Extract the (X, Y) coordinate from the center of the cell holding the provided text.  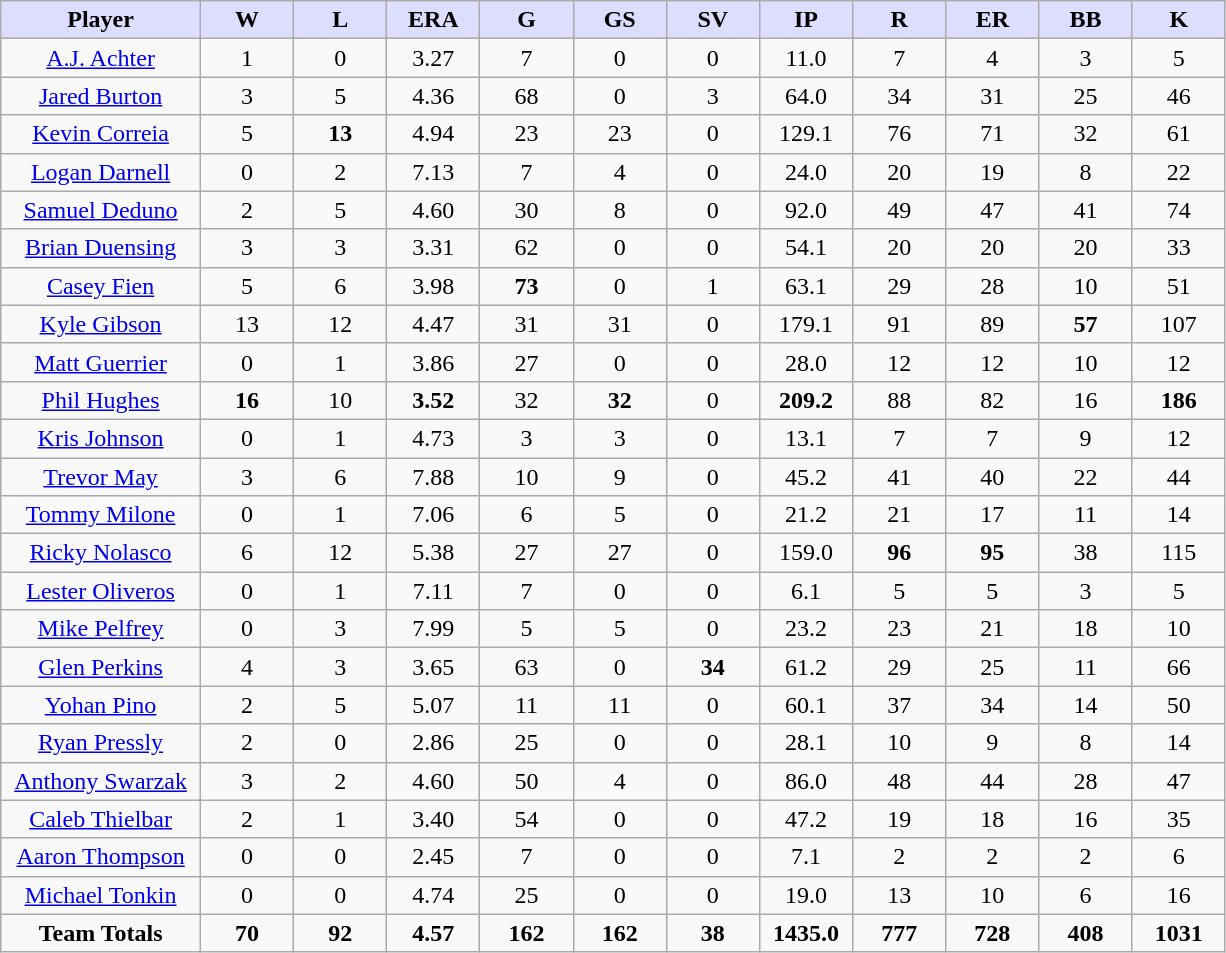
28.1 (806, 743)
Phil Hughes (101, 400)
63.1 (806, 286)
Brian Duensing (101, 248)
3.98 (434, 286)
7.06 (434, 515)
728 (992, 933)
Aaron Thompson (101, 857)
37 (900, 705)
Matt Guerrier (101, 362)
ER (992, 20)
Ricky Nolasco (101, 553)
Caleb Thielbar (101, 819)
Samuel Deduno (101, 210)
2.45 (434, 857)
35 (1178, 819)
28.0 (806, 362)
61.2 (806, 667)
2.86 (434, 743)
73 (526, 286)
82 (992, 400)
74 (1178, 210)
SV (712, 20)
W (246, 20)
13.1 (806, 438)
Kris Johnson (101, 438)
4.73 (434, 438)
3.52 (434, 400)
46 (1178, 96)
107 (1178, 324)
Team Totals (101, 933)
66 (1178, 667)
IP (806, 20)
1031 (1178, 933)
57 (1086, 324)
23.2 (806, 629)
777 (900, 933)
63 (526, 667)
408 (1086, 933)
89 (992, 324)
17 (992, 515)
71 (992, 134)
186 (1178, 400)
BB (1086, 20)
3.65 (434, 667)
86.0 (806, 781)
6.1 (806, 591)
4.47 (434, 324)
Logan Darnell (101, 172)
209.2 (806, 400)
159.0 (806, 553)
4.36 (434, 96)
5.38 (434, 553)
95 (992, 553)
92.0 (806, 210)
Glen Perkins (101, 667)
96 (900, 553)
61 (1178, 134)
Mike Pelfrey (101, 629)
3.86 (434, 362)
Lester Oliveros (101, 591)
45.2 (806, 477)
3.31 (434, 248)
5.07 (434, 705)
4.94 (434, 134)
21.2 (806, 515)
GS (620, 20)
7.99 (434, 629)
7.1 (806, 857)
3.40 (434, 819)
64.0 (806, 96)
88 (900, 400)
30 (526, 210)
Casey Fien (101, 286)
54 (526, 819)
Jared Burton (101, 96)
129.1 (806, 134)
Ryan Pressly (101, 743)
L (340, 20)
68 (526, 96)
4.57 (434, 933)
24.0 (806, 172)
49 (900, 210)
Tommy Milone (101, 515)
7.11 (434, 591)
Kyle Gibson (101, 324)
115 (1178, 553)
47.2 (806, 819)
40 (992, 477)
Trevor May (101, 477)
76 (900, 134)
1435.0 (806, 933)
51 (1178, 286)
19.0 (806, 895)
3.27 (434, 58)
60.1 (806, 705)
7.88 (434, 477)
48 (900, 781)
Michael Tonkin (101, 895)
Kevin Correia (101, 134)
Yohan Pino (101, 705)
R (900, 20)
70 (246, 933)
Player (101, 20)
4.74 (434, 895)
G (526, 20)
A.J. Achter (101, 58)
179.1 (806, 324)
33 (1178, 248)
11.0 (806, 58)
92 (340, 933)
54.1 (806, 248)
62 (526, 248)
K (1178, 20)
91 (900, 324)
ERA (434, 20)
Anthony Swarzak (101, 781)
7.13 (434, 172)
